Pinpoint the cell where the given text exists, returning its [x, y] midpoint coordinate. 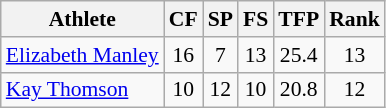
TFP [298, 19]
FS [256, 19]
20.8 [298, 90]
16 [184, 55]
25.4 [298, 55]
CF [184, 19]
Rank [354, 19]
Athlete [82, 19]
Elizabeth Manley [82, 55]
7 [220, 55]
SP [220, 19]
Kay Thomson [82, 90]
